Detect which cell encompasses the target text, then output its [x, y] center coordinate. 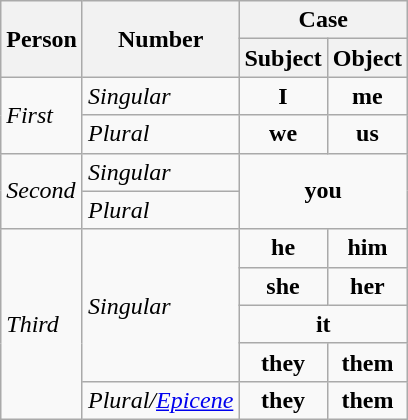
Object [367, 58]
Number [160, 39]
Third [42, 324]
I [283, 96]
it [324, 324]
Plural/Epicene [160, 400]
Person [42, 39]
me [367, 96]
him [367, 248]
her [367, 286]
Subject [283, 58]
Case [324, 20]
First [42, 115]
us [367, 134]
Second [42, 191]
we [283, 134]
you [324, 191]
he [283, 248]
she [283, 286]
